For the text-containing cell, return its midpoint in (X, Y) coordinate format. 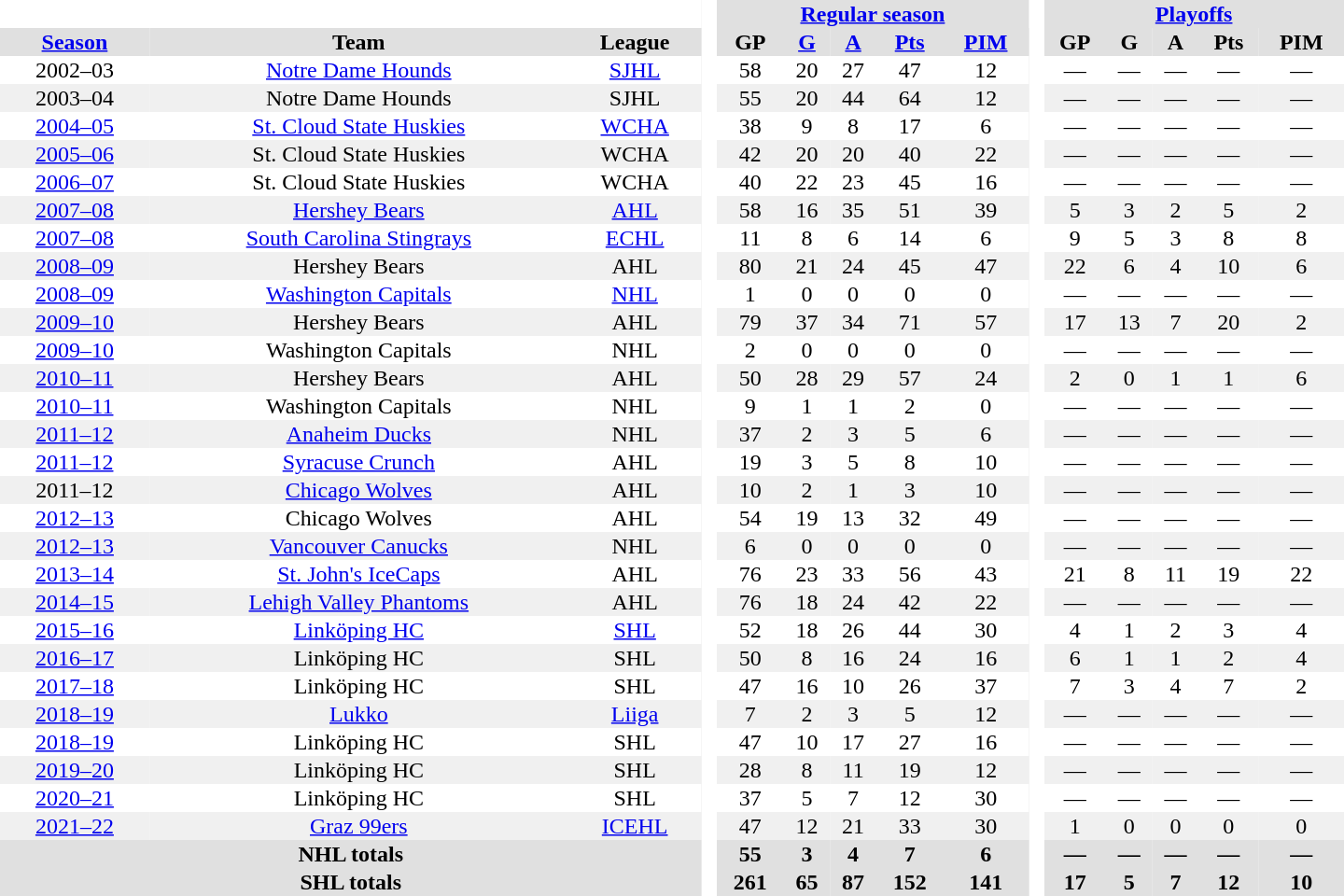
Liiga (635, 714)
49 (986, 518)
34 (853, 322)
261 (750, 882)
2002–03 (75, 70)
29 (853, 378)
2016–17 (75, 658)
2019–20 (75, 770)
Anaheim Ducks (358, 434)
2017–18 (75, 686)
SHL totals (351, 882)
Playoffs (1194, 14)
ECHL (635, 238)
ICEHL (635, 826)
65 (807, 882)
Regular season (873, 14)
League (635, 42)
Lukko (358, 714)
2006–07 (75, 182)
2020–21 (75, 798)
64 (910, 98)
2013–14 (75, 574)
Graz 99ers (358, 826)
79 (750, 322)
54 (750, 518)
80 (750, 266)
Team (358, 42)
71 (910, 322)
2005–06 (75, 154)
51 (910, 210)
2003–04 (75, 98)
2021–22 (75, 826)
Syracuse Crunch (358, 462)
St. John's IceCaps (358, 574)
2015–16 (75, 630)
NHL totals (351, 854)
South Carolina Stingrays (358, 238)
2004–05 (75, 126)
141 (986, 882)
38 (750, 126)
Vancouver Canucks (358, 546)
52 (750, 630)
14 (910, 238)
43 (986, 574)
Lehigh Valley Phantoms (358, 602)
32 (910, 518)
56 (910, 574)
35 (853, 210)
2014–15 (75, 602)
39 (986, 210)
152 (910, 882)
Season (75, 42)
87 (853, 882)
